Return the [X, Y] coordinate for the center point of the cell that contains the specified text.  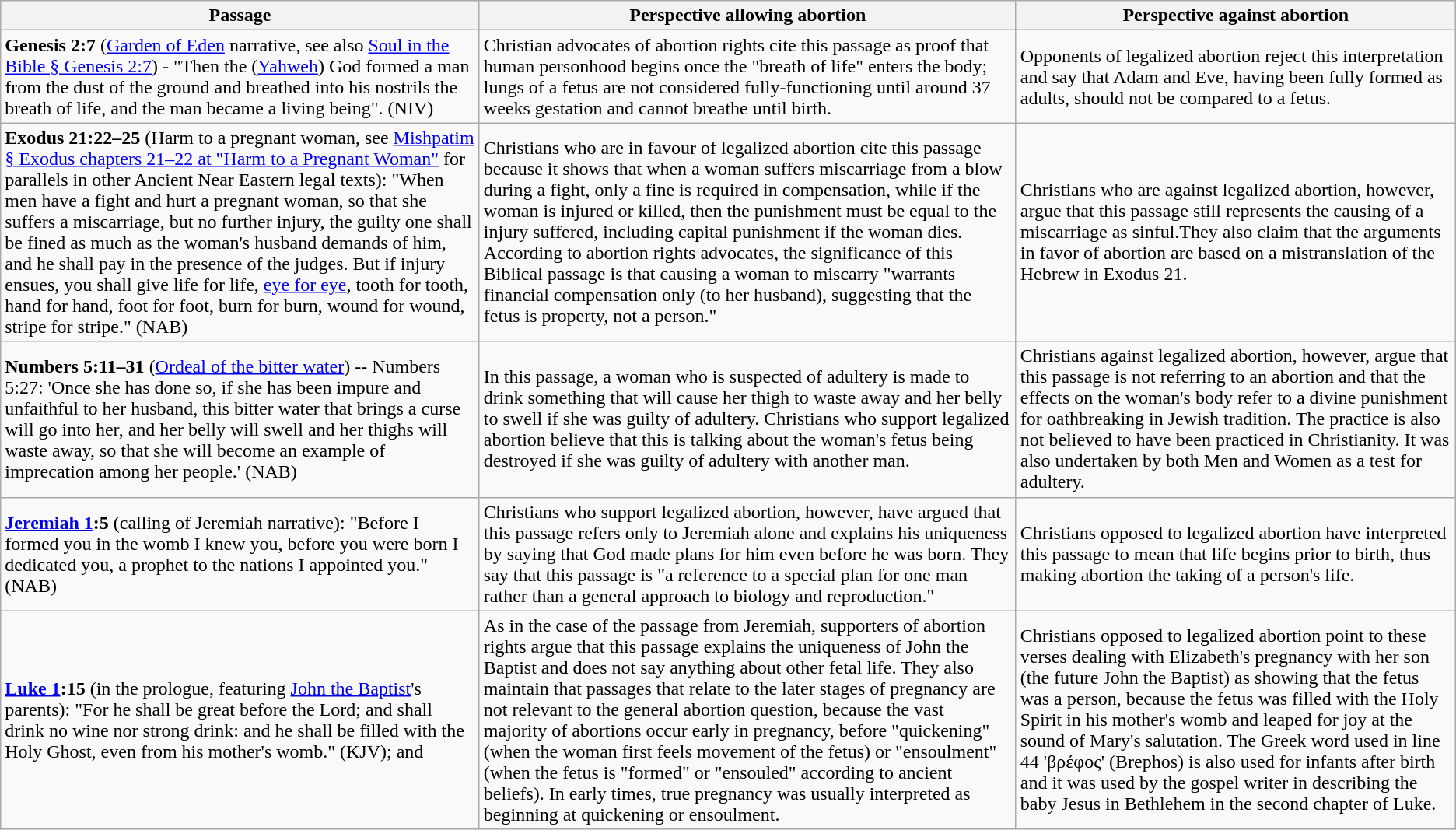
Perspective against abortion [1235, 16]
Perspective allowing abortion [747, 16]
Passage [240, 16]
